Identify which cell holds the provided text, then report its [X, Y] central coordinate. 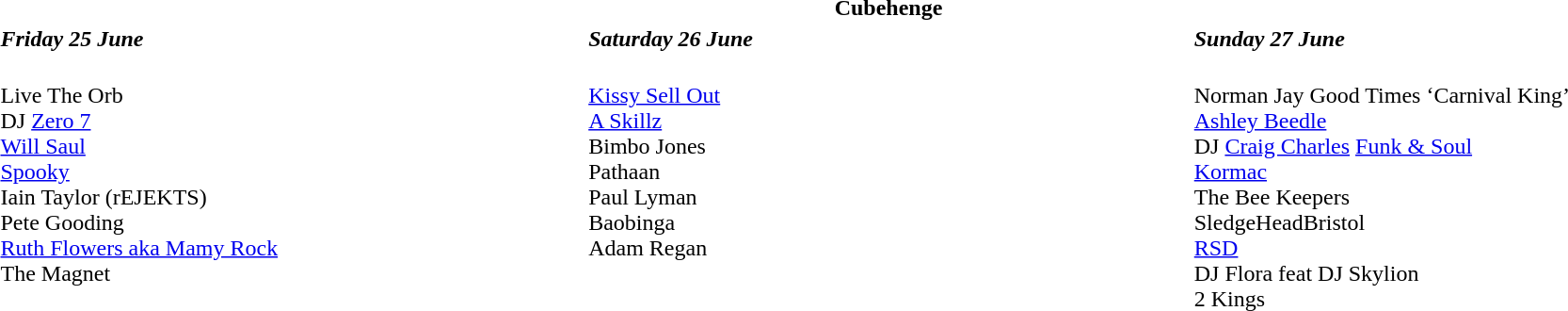
Saturday 26 June [888, 39]
